Pinpoint the cell where the given text exists, returning its (x, y) midpoint coordinate. 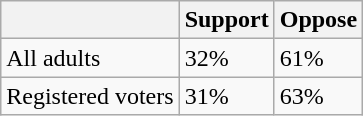
61% (318, 58)
Oppose (318, 20)
31% (226, 96)
63% (318, 96)
Registered voters (90, 96)
32% (226, 58)
All adults (90, 58)
Support (226, 20)
